For the text-containing cell, return its midpoint in [x, y] coordinate format. 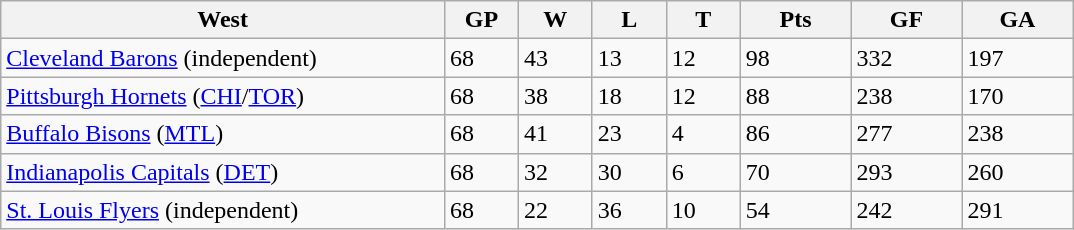
T [703, 20]
GA [1018, 20]
260 [1018, 172]
32 [555, 172]
197 [1018, 58]
4 [703, 134]
277 [906, 134]
6 [703, 172]
L [629, 20]
West [223, 20]
10 [703, 210]
Pittsburgh Hornets (CHI/TOR) [223, 96]
86 [796, 134]
13 [629, 58]
23 [629, 134]
Indianapolis Capitals (DET) [223, 172]
Cleveland Barons (independent) [223, 58]
98 [796, 58]
Pts [796, 20]
Buffalo Bisons (MTL) [223, 134]
38 [555, 96]
St. Louis Flyers (independent) [223, 210]
170 [1018, 96]
36 [629, 210]
88 [796, 96]
43 [555, 58]
70 [796, 172]
GP [481, 20]
W [555, 20]
30 [629, 172]
54 [796, 210]
242 [906, 210]
291 [1018, 210]
18 [629, 96]
332 [906, 58]
22 [555, 210]
41 [555, 134]
293 [906, 172]
GF [906, 20]
